Identify which cell holds the provided text, then report its [x, y] central coordinate. 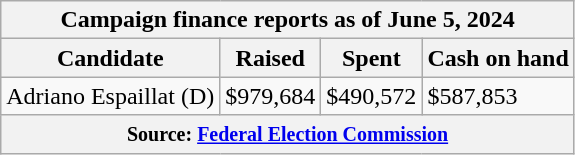
$979,684 [270, 96]
Raised [270, 58]
Cash on hand [498, 58]
$490,572 [372, 96]
Campaign finance reports as of June 5, 2024 [288, 20]
Adriano Espaillat (D) [110, 96]
Spent [372, 58]
$587,853 [498, 96]
Candidate [110, 58]
Source: Federal Election Commission [288, 134]
